Extract the (X, Y) coordinate from the center of the cell holding the provided text.  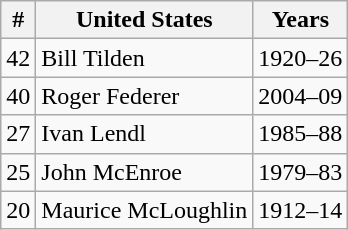
20 (18, 210)
27 (18, 134)
25 (18, 172)
1979–83 (300, 172)
John McEnroe (144, 172)
1985–88 (300, 134)
40 (18, 96)
Maurice McLoughlin (144, 210)
United States (144, 20)
# (18, 20)
Bill Tilden (144, 58)
Roger Federer (144, 96)
2004–09 (300, 96)
Years (300, 20)
42 (18, 58)
1920–26 (300, 58)
1912–14 (300, 210)
Ivan Lendl (144, 134)
